Detect which cell encompasses the target text, then output its [x, y] center coordinate. 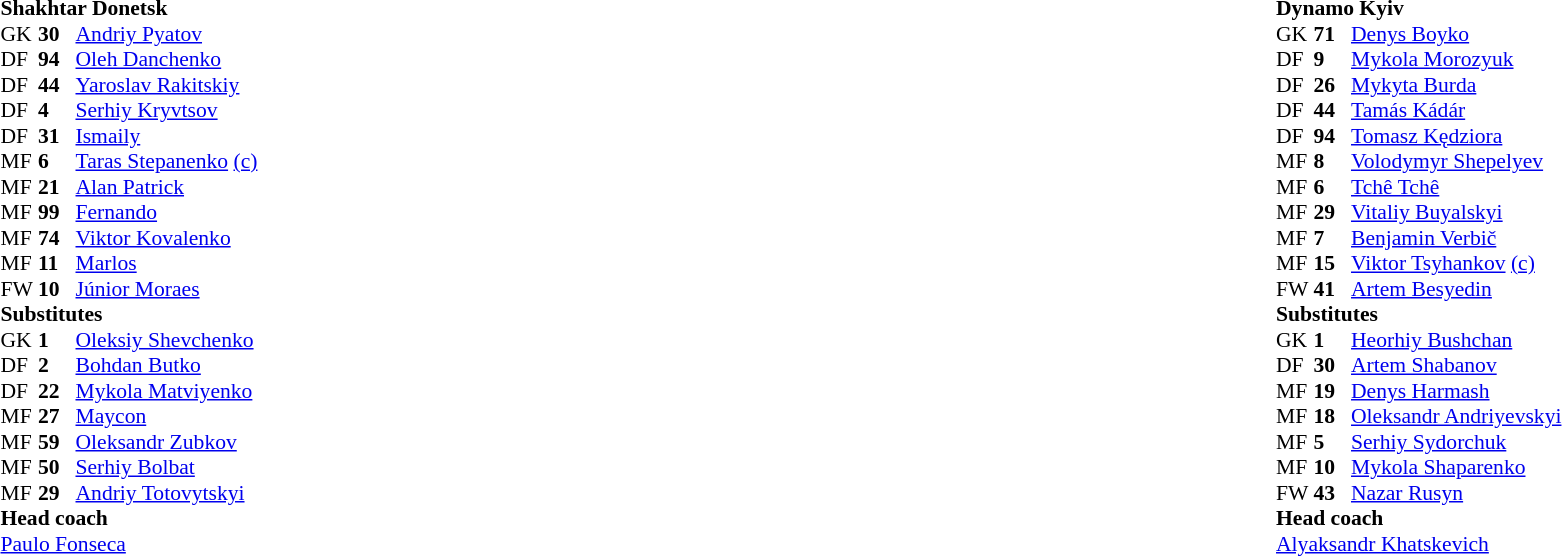
2 [57, 365]
Oleksiy Shevchenko [167, 340]
7 [1333, 238]
11 [57, 263]
Mykola Shaparenko [1456, 467]
Fernando [167, 213]
Volodymyr Shepelyev [1456, 161]
Serhiy Bolbat [167, 467]
Oleh Danchenko [167, 59]
Yaroslav Rakitskiy [167, 85]
Júnior Moraes [167, 289]
26 [1333, 85]
50 [57, 467]
Artem Shabanov [1456, 365]
Tchê Tchê [1456, 187]
Tamás Kádár [1456, 111]
Viktor Tsyhankov (c) [1456, 263]
Mykyta Burda [1456, 85]
Oleksandr Zubkov [167, 442]
Alan Patrick [167, 187]
Tomasz Kędziora [1456, 136]
Denys Harmash [1456, 391]
Serhiy Sydorchuk [1456, 442]
5 [1333, 442]
Mykola Matviyenko [167, 391]
59 [57, 442]
4 [57, 111]
Benjamin Verbič [1456, 238]
Taras Stepanenko (c) [167, 161]
Heorhiy Bushchan [1456, 340]
15 [1333, 263]
8 [1333, 161]
Artem Besyedin [1456, 289]
27 [57, 417]
Denys Boyko [1456, 34]
71 [1333, 34]
Viktor Kovalenko [167, 238]
Serhiy Kryvtsov [167, 111]
Oleksandr Andriyevskyi [1456, 417]
18 [1333, 417]
Andriy Totovytskyi [167, 493]
Maycon [167, 417]
Bohdan Butko [167, 365]
Ismaily [167, 136]
Mykola Morozyuk [1456, 59]
9 [1333, 59]
99 [57, 213]
Andriy Pyatov [167, 34]
Nazar Rusyn [1456, 493]
Marlos [167, 263]
21 [57, 187]
Vitaliy Buyalskyi [1456, 213]
31 [57, 136]
22 [57, 391]
43 [1333, 493]
74 [57, 238]
41 [1333, 289]
19 [1333, 391]
